Return [X, Y] of the center of cell containing provided text 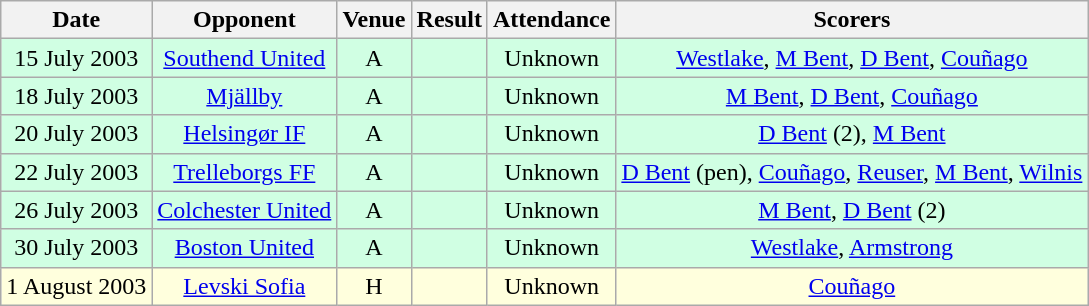
Westlake, Armstrong [852, 248]
Venue [374, 20]
Result [449, 20]
Opponent [244, 20]
D Bent (pen), Couñago, Reuser, M Bent, Wilnis [852, 172]
Helsingør IF [244, 134]
22 July 2003 [76, 172]
Couñago [852, 286]
1 August 2003 [76, 286]
Scorers [852, 20]
20 July 2003 [76, 134]
Boston United [244, 248]
Southend United [244, 58]
26 July 2003 [76, 210]
H [374, 286]
Westlake, M Bent, D Bent, Couñago [852, 58]
Attendance [551, 20]
M Bent, D Bent (2) [852, 210]
D Bent (2), M Bent [852, 134]
Mjällby [244, 96]
M Bent, D Bent, Couñago [852, 96]
Levski Sofia [244, 286]
Colchester United [244, 210]
15 July 2003 [76, 58]
Trelleborgs FF [244, 172]
18 July 2003 [76, 96]
Date [76, 20]
30 July 2003 [76, 248]
